Determine the [x, y] coordinate at the center of the cell enclosing the given text.  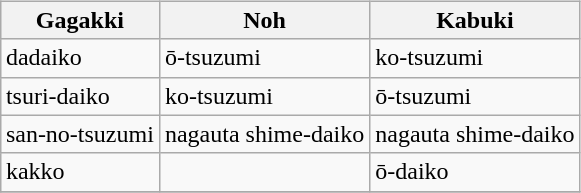
kakko [80, 172]
Noh [264, 20]
ō-daiko [475, 172]
Gagakki [80, 20]
tsuri-daiko [80, 96]
san-no-tsuzumi [80, 134]
Kabuki [475, 20]
dadaiko [80, 58]
